Return (X, Y) of the center of cell containing provided text 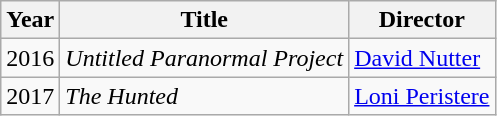
Untitled Paranormal Project (204, 58)
Year (30, 20)
2016 (30, 58)
Title (204, 20)
David Nutter (422, 58)
The Hunted (204, 96)
2017 (30, 96)
Loni Peristere (422, 96)
Director (422, 20)
